Identify which cell holds the provided text, then report its (X, Y) central coordinate. 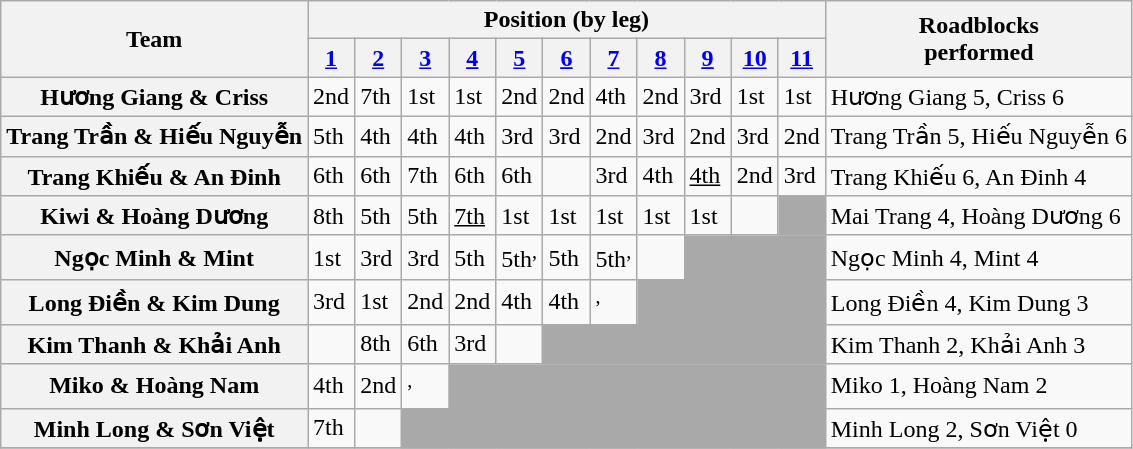
Kiwi & Hoàng Dương (154, 216)
Hương Giang 5, Criss 6 (978, 97)
Miko 1, Hoàng Nam 2 (978, 386)
9 (708, 58)
5 (520, 58)
Trang Khiếu 6, An Đinh 4 (978, 176)
11 (802, 58)
Roadblocksperformed (978, 39)
Mai Trang 4, Hoàng Dương 6 (978, 216)
Trang Trần 5, Hiếu Nguyễn 6 (978, 136)
2 (378, 58)
10 (754, 58)
4 (472, 58)
Team (154, 39)
Ngọc Minh 4, Mint 4 (978, 258)
Long Điền & Kim Dung (154, 302)
Kim Thanh 2, Khải Anh 3 (978, 344)
8 (660, 58)
Ngọc Minh & Mint (154, 258)
Position (by leg) (567, 20)
Hương Giang & Criss (154, 97)
Miko & Hoàng Nam (154, 386)
7 (614, 58)
Trang Khiếu & An Đinh (154, 176)
Long Điền 4, Kim Dung 3 (978, 302)
Trang Trần & Hiếu Nguyễn (154, 136)
6 (566, 58)
Minh Long 2, Sơn Việt 0 (978, 428)
Minh Long & Sơn Việt (154, 428)
Kim Thanh & Khải Anh (154, 344)
1 (332, 58)
3 (426, 58)
